Capture the cell that displays the provided text and extract its (X, Y) central coordinate. 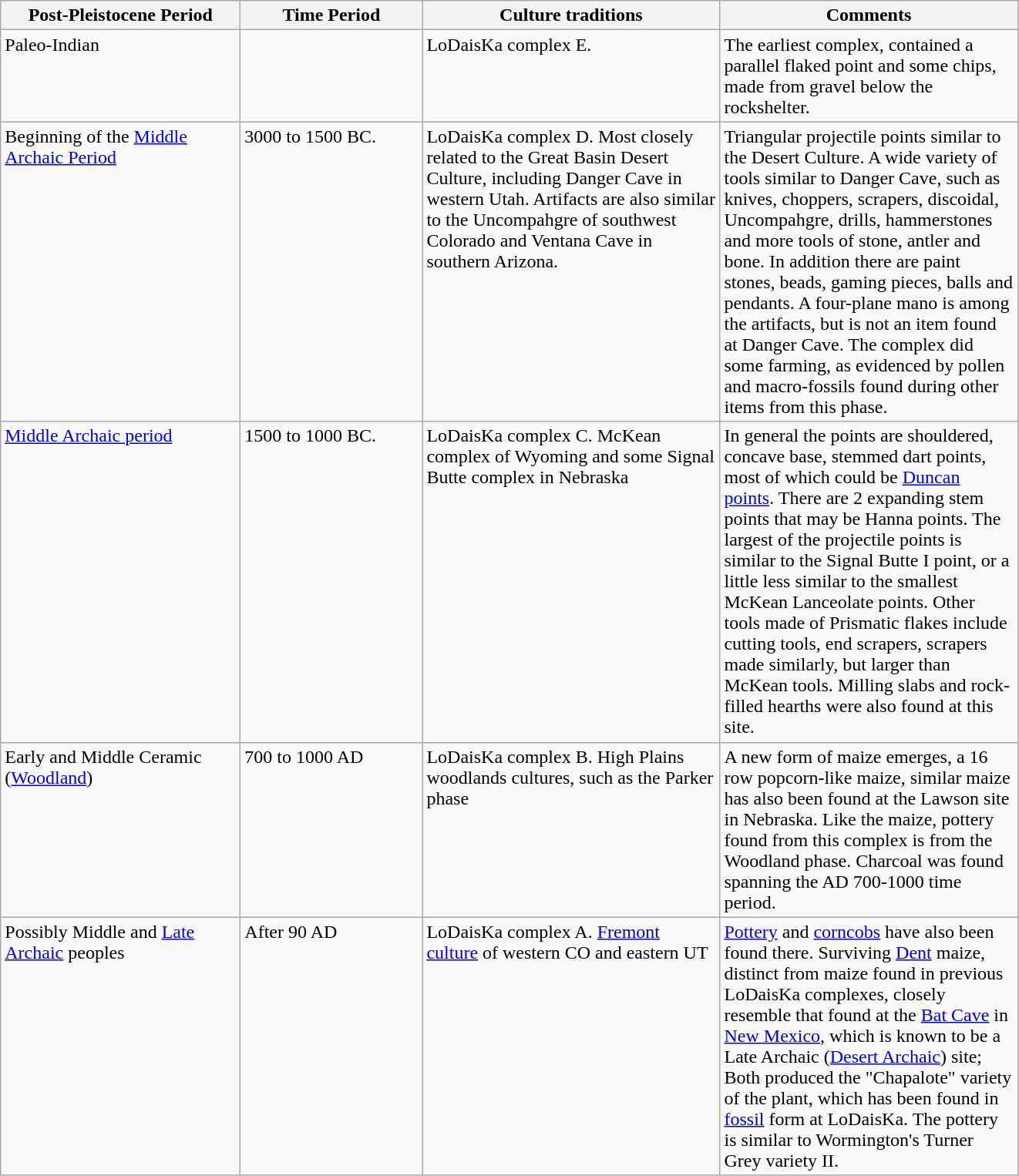
700 to 1000 AD (331, 829)
3000 to 1500 BC. (331, 271)
LoDaisKa complex C. McKean complex of Wyoming and some Signal Butte complex in Nebraska (571, 582)
1500 to 1000 BC. (331, 582)
LoDaisKa complex A. Fremont culture of western CO and eastern UT (571, 1047)
The earliest complex, contained a parallel flaked point and some chips, made from gravel below the rockshelter. (869, 76)
LoDaisKa complex B. High Plains woodlands cultures, such as the Parker phase (571, 829)
Post-Pleistocene Period (120, 15)
Culture traditions (571, 15)
LoDaisKa complex E. (571, 76)
Middle Archaic period (120, 582)
Paleo-Indian (120, 76)
Possibly Middle and Late Archaic peoples (120, 1047)
Time Period (331, 15)
After 90 AD (331, 1047)
Beginning of the Middle Archaic Period (120, 271)
Early and Middle Ceramic (Woodland) (120, 829)
Comments (869, 15)
